Scan for the cell matching the given text and deliver its (x, y) coordinate at center. 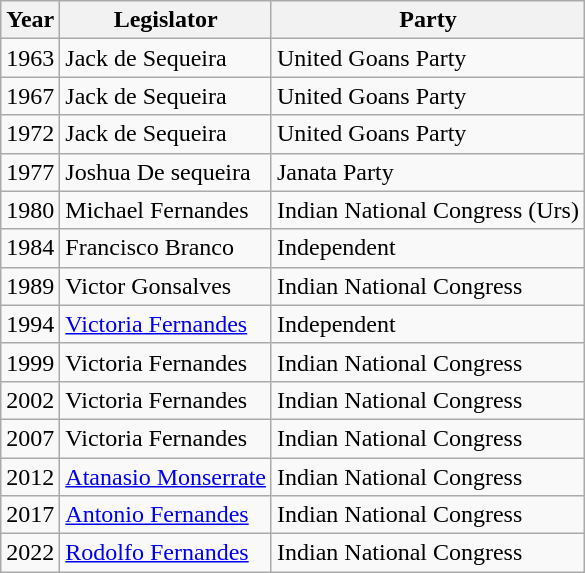
1980 (30, 210)
Indian National Congress (Urs) (428, 210)
Michael Fernandes (166, 210)
Joshua De sequeira (166, 172)
Party (428, 20)
1972 (30, 134)
Francisco Branco (166, 248)
2022 (30, 553)
Victor Gonsalves (166, 286)
Antonio Fernandes (166, 515)
1984 (30, 248)
1977 (30, 172)
Janata Party (428, 172)
1999 (30, 362)
Year (30, 20)
1994 (30, 324)
2007 (30, 438)
Rodolfo Fernandes (166, 553)
1963 (30, 58)
2012 (30, 477)
2017 (30, 515)
2002 (30, 400)
Atanasio Monserrate (166, 477)
Legislator (166, 20)
1967 (30, 96)
1989 (30, 286)
